Extract the (X, Y) coordinate from the center of the cell holding the provided text.  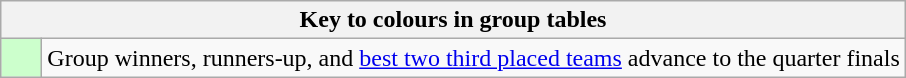
Group winners, runners-up, and best two third placed teams advance to the quarter finals (474, 58)
Key to colours in group tables (454, 20)
